Detect which cell encompasses the target text, then output its [X, Y] center coordinate. 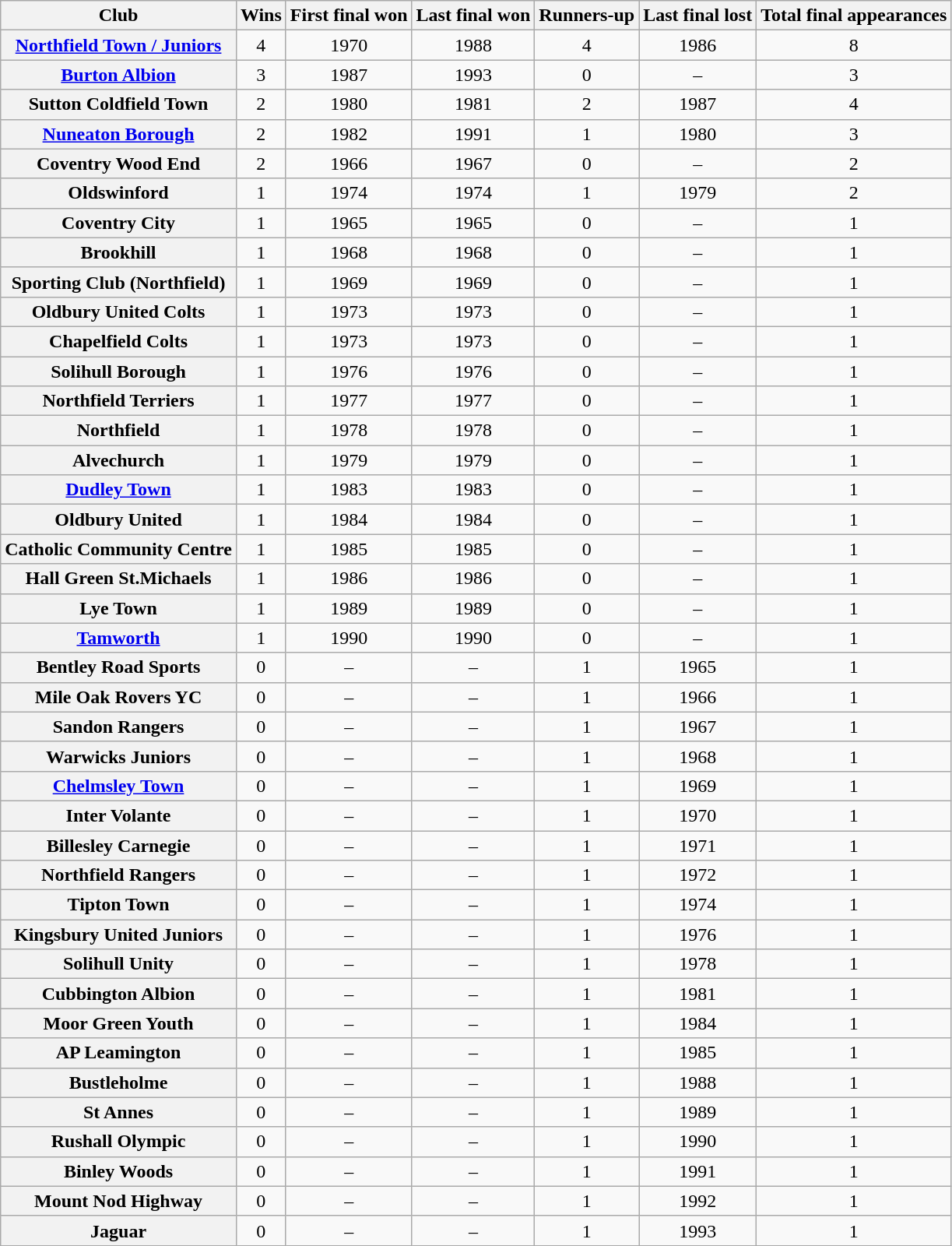
Kingsbury United Juniors [118, 935]
Bentley Road Sports [118, 667]
8 [854, 45]
Chelmsley Town [118, 786]
Jaguar [118, 1230]
Dudley Town [118, 490]
Sutton Coldfield Town [118, 104]
Rushall Olympic [118, 1142]
Northfield [118, 431]
Oldbury United [118, 519]
Oldswinford [118, 193]
Hall Green St.Michaels [118, 579]
AP Leamington [118, 1053]
Bustleholme [118, 1082]
Oldbury United Colts [118, 311]
Sporting Club (Northfield) [118, 282]
Alvechurch [118, 460]
Warwicks Juniors [118, 756]
Tipton Town [118, 905]
Chapelfield Colts [118, 341]
Billesley Carnegie [118, 845]
Sandon Rangers [118, 727]
Binley Woods [118, 1171]
Last final lost [697, 16]
Catholic Community Centre [118, 549]
1982 [349, 134]
Club [118, 16]
Moor Green Youth [118, 1023]
Burton Albion [118, 75]
Northfield Rangers [118, 875]
First final won [349, 16]
Lye Town [118, 608]
Runners-up [587, 16]
Cubbington Albion [118, 994]
Solihull Borough [118, 371]
Northfield Terriers [118, 401]
Nuneaton Borough [118, 134]
Coventry City [118, 223]
1972 [697, 875]
Inter Volante [118, 815]
Mount Nod Highway [118, 1201]
Wins [261, 16]
Total final appearances [854, 16]
1971 [697, 845]
1992 [697, 1201]
Solihull Unity [118, 964]
St Annes [118, 1112]
Brookhill [118, 252]
Tamworth [118, 638]
Coventry Wood End [118, 164]
Mile Oak Rovers YC [118, 697]
Northfield Town / Juniors [118, 45]
Last final won [473, 16]
